Identify which cell holds the provided text, then report its (X, Y) central coordinate. 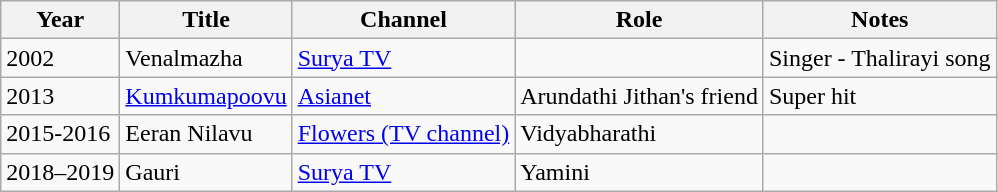
Yamini (640, 172)
Role (640, 20)
2018–2019 (60, 172)
Super hit (880, 96)
Channel (404, 20)
Notes (880, 20)
Eeran Nilavu (206, 134)
2015-2016 (60, 134)
Gauri (206, 172)
Title (206, 20)
2013 (60, 96)
Arundathi Jithan's friend (640, 96)
Singer - Thalirayi song (880, 58)
Year (60, 20)
2002 (60, 58)
Kumkumapoovu (206, 96)
Venalmazha (206, 58)
Vidyabharathi (640, 134)
Flowers (TV channel) (404, 134)
Asianet (404, 96)
